From the cell containing the given text, extract its center point as (X, Y) coordinate. 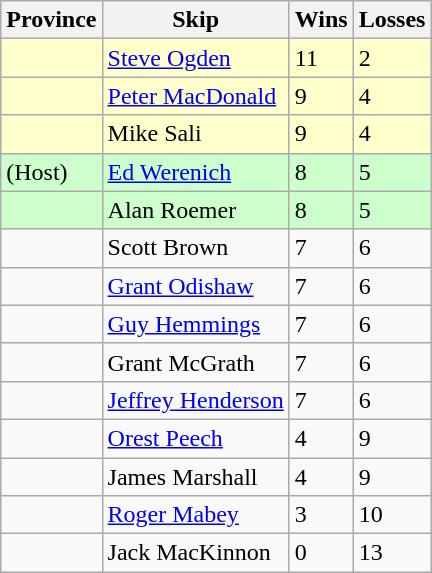
0 (321, 553)
Peter MacDonald (196, 96)
Wins (321, 20)
James Marshall (196, 477)
Skip (196, 20)
3 (321, 515)
Roger Mabey (196, 515)
Mike Sali (196, 134)
Orest Peech (196, 438)
Jeffrey Henderson (196, 400)
10 (392, 515)
Steve Ogden (196, 58)
Guy Hemmings (196, 324)
Jack MacKinnon (196, 553)
13 (392, 553)
Losses (392, 20)
Ed Werenich (196, 172)
(Host) (52, 172)
11 (321, 58)
Alan Roemer (196, 210)
Scott Brown (196, 248)
2 (392, 58)
Grant McGrath (196, 362)
Province (52, 20)
Grant Odishaw (196, 286)
